Search for the cell housing the specified text and yield its [X, Y] center coordinate. 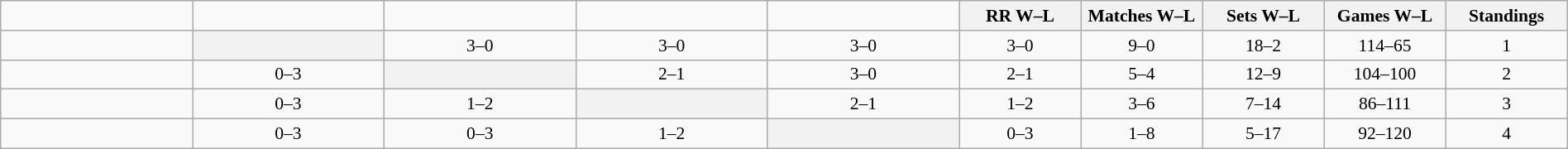
4 [1507, 134]
114–65 [1384, 46]
1–8 [1141, 134]
12–9 [1264, 74]
Games W–L [1384, 16]
9–0 [1141, 46]
Sets W–L [1264, 16]
3–6 [1141, 104]
92–120 [1384, 134]
5–17 [1264, 134]
1 [1507, 46]
Matches W–L [1141, 16]
3 [1507, 104]
2 [1507, 74]
RR W–L [1021, 16]
18–2 [1264, 46]
Standings [1507, 16]
86–111 [1384, 104]
5–4 [1141, 74]
104–100 [1384, 74]
7–14 [1264, 104]
